Determine the [x, y] coordinate at the center of the cell enclosing the given text.  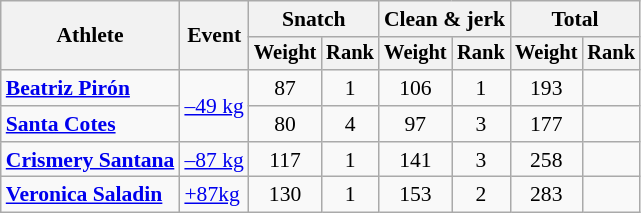
177 [546, 124]
Beatriz Pirón [90, 88]
–87 kg [214, 160]
+87kg [214, 195]
Santa Cotes [90, 124]
283 [546, 195]
258 [546, 160]
Veronica Saladin [90, 195]
141 [416, 160]
Total [575, 19]
Event [214, 36]
80 [285, 124]
Athlete [90, 36]
87 [285, 88]
4 [350, 124]
Snatch [314, 19]
153 [416, 195]
97 [416, 124]
–49 kg [214, 106]
193 [546, 88]
Crismery Santana [90, 160]
2 [481, 195]
130 [285, 195]
106 [416, 88]
Clean & jerk [444, 19]
117 [285, 160]
